Return [x, y] of the center of cell containing provided text 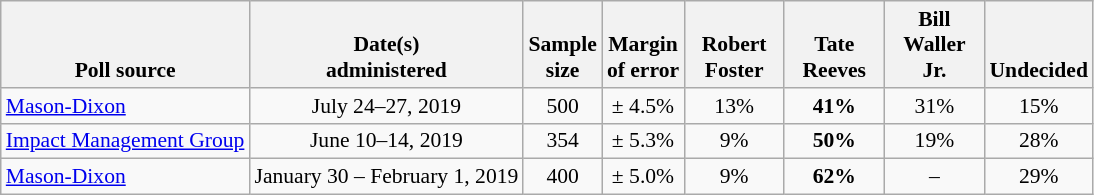
Marginof error [643, 44]
400 [562, 177]
– [934, 177]
TateReeves [834, 44]
28% [1038, 141]
31% [934, 106]
29% [1038, 177]
500 [562, 106]
62% [834, 177]
15% [1038, 106]
Date(s)administered [386, 44]
Samplesize [562, 44]
January 30 – February 1, 2019 [386, 177]
RobertFoster [734, 44]
July 24–27, 2019 [386, 106]
50% [834, 141]
June 10–14, 2019 [386, 141]
13% [734, 106]
Undecided [1038, 44]
19% [934, 141]
± 5.3% [643, 141]
Poll source [126, 44]
354 [562, 141]
± 4.5% [643, 106]
41% [834, 106]
Impact Management Group [126, 141]
BillWaller Jr. [934, 44]
± 5.0% [643, 177]
